For the text-containing cell, return its midpoint in (X, Y) coordinate format. 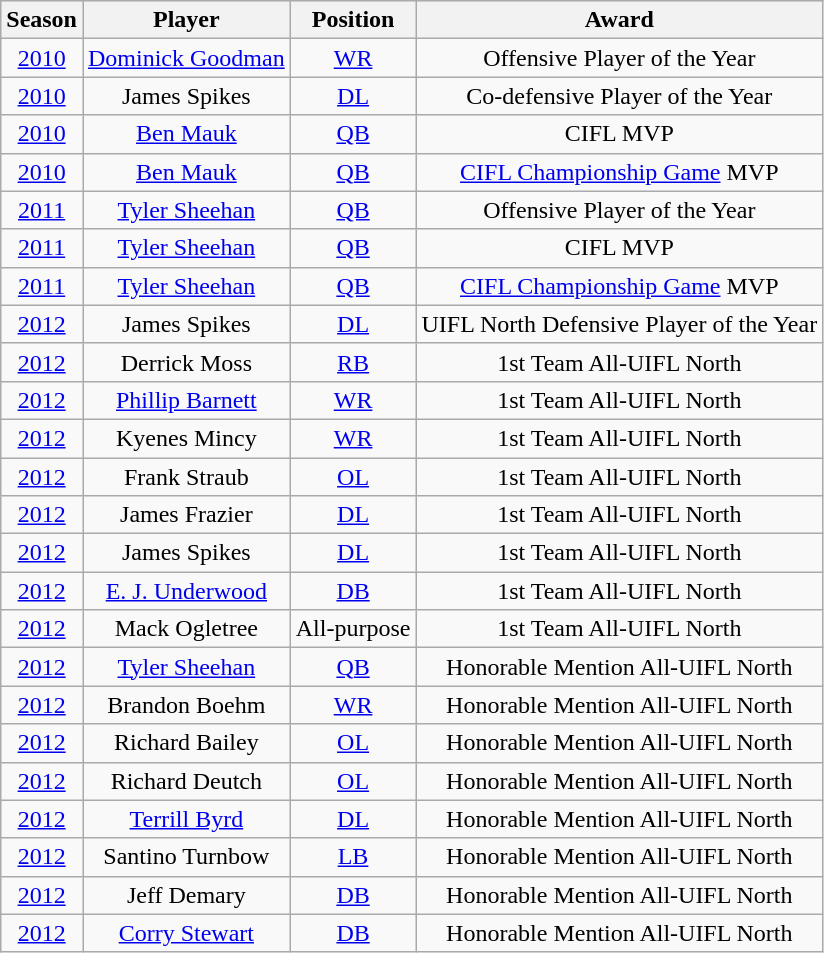
All-purpose (353, 629)
Mack Ogletree (186, 629)
Frank Straub (186, 477)
Award (620, 20)
Santino Turnbow (186, 857)
Season (42, 20)
James Frazier (186, 515)
Richard Bailey (186, 743)
Terrill Byrd (186, 819)
Corry Stewart (186, 933)
Richard Deutch (186, 781)
Jeff Demary (186, 895)
Brandon Boehm (186, 705)
E. J. Underwood (186, 591)
Co-defensive Player of the Year (620, 96)
UIFL North Defensive Player of the Year (620, 324)
Derrick Moss (186, 362)
Kyenes Mincy (186, 438)
RB (353, 362)
Position (353, 20)
Phillip Barnett (186, 400)
LB (353, 857)
Dominick Goodman (186, 58)
Player (186, 20)
